Return (X, Y) of the center of cell containing provided text 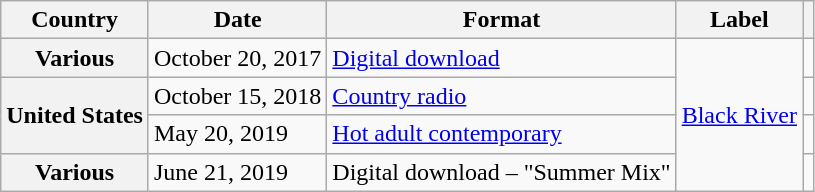
May 20, 2019 (237, 134)
Format (502, 20)
Country (75, 20)
Label (739, 20)
Hot adult contemporary (502, 134)
United States (75, 115)
Digital download – "Summer Mix" (502, 172)
June 21, 2019 (237, 172)
Black River (739, 115)
Date (237, 20)
October 20, 2017 (237, 58)
October 15, 2018 (237, 96)
Digital download (502, 58)
Country radio (502, 96)
